For the text-containing cell, return its midpoint in (x, y) coordinate format. 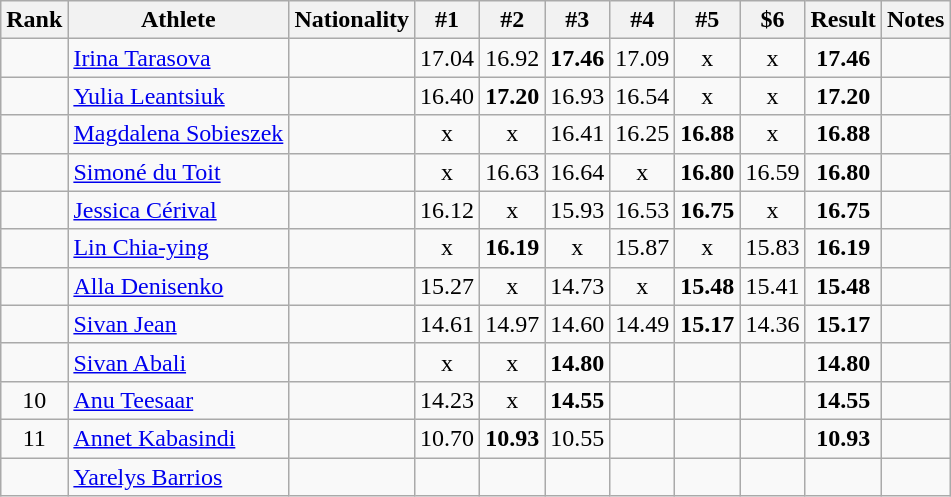
Result (843, 20)
10.70 (448, 438)
15.27 (448, 286)
16.54 (642, 96)
Rank (34, 20)
14.61 (448, 324)
17.09 (642, 58)
Notes (915, 20)
Athlete (178, 20)
14.60 (578, 324)
Anu Teesaar (178, 400)
#4 (642, 20)
14.73 (578, 286)
16.63 (512, 172)
Jessica Cérival (178, 210)
#3 (578, 20)
11 (34, 438)
10 (34, 400)
16.41 (578, 134)
Magdalena Sobieszek (178, 134)
16.93 (578, 96)
14.36 (772, 324)
16.40 (448, 96)
#1 (448, 20)
Yarelys Barrios (178, 477)
Yulia Leantsiuk (178, 96)
Alla Denisenko (178, 286)
16.92 (512, 58)
14.97 (512, 324)
17.04 (448, 58)
16.64 (578, 172)
Sivan Abali (178, 362)
10.55 (578, 438)
Simoné du Toit (178, 172)
16.59 (772, 172)
14.49 (642, 324)
Irina Tarasova (178, 58)
15.93 (578, 210)
14.23 (448, 400)
$6 (772, 20)
#2 (512, 20)
15.87 (642, 248)
15.41 (772, 286)
Nationality (352, 20)
16.12 (448, 210)
15.83 (772, 248)
16.53 (642, 210)
#5 (708, 20)
Annet Kabasindi (178, 438)
16.25 (642, 134)
Lin Chia-ying (178, 248)
Sivan Jean (178, 324)
